Determine the (X, Y) coordinate at the center of the cell enclosing the given text.  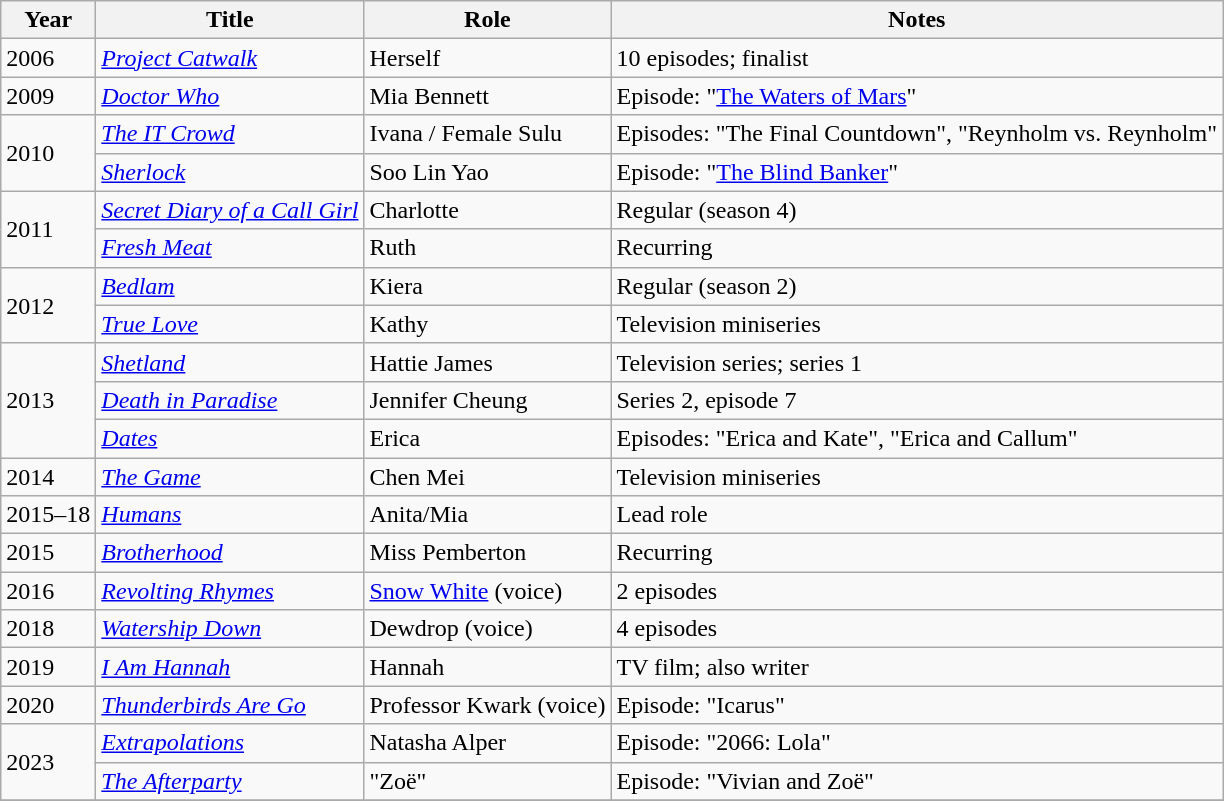
2019 (48, 667)
Episode: "Icarus" (917, 705)
Episodes: "The Final Countdown", "Reynholm vs. Reynholm" (917, 134)
Charlotte (488, 210)
I Am Hannah (230, 667)
Erica (488, 438)
Series 2, episode 7 (917, 400)
Bedlam (230, 286)
Anita/Mia (488, 515)
Doctor Who (230, 96)
2016 (48, 591)
2013 (48, 400)
Episode: "The Blind Banker" (917, 172)
Snow White (voice) (488, 591)
Episodes: "Erica and Kate", "Erica and Callum" (917, 438)
2006 (48, 58)
Soo Lin Yao (488, 172)
Revolting Rhymes (230, 591)
Regular (season 2) (917, 286)
The Afterparty (230, 781)
Natasha Alper (488, 743)
Television series; series 1 (917, 362)
The Game (230, 477)
2 episodes (917, 591)
Episode: "Vivian and Zoë" (917, 781)
Kathy (488, 324)
Project Catwalk (230, 58)
Episode: "The Waters of Mars" (917, 96)
Notes (917, 20)
4 episodes (917, 629)
Sherlock (230, 172)
Brotherhood (230, 553)
Mia Bennett (488, 96)
Herself (488, 58)
TV film; also writer (917, 667)
10 episodes; finalist (917, 58)
Watership Down (230, 629)
2011 (48, 229)
Title (230, 20)
Ivana / Female Sulu (488, 134)
Professor Kwark (voice) (488, 705)
Thunderbirds Are Go (230, 705)
Chen Mei (488, 477)
Hannah (488, 667)
Ruth (488, 248)
Death in Paradise (230, 400)
Role (488, 20)
Regular (season 4) (917, 210)
Year (48, 20)
Secret Diary of a Call Girl (230, 210)
Miss Pemberton (488, 553)
Lead role (917, 515)
Dates (230, 438)
2012 (48, 305)
2014 (48, 477)
Fresh Meat (230, 248)
Jennifer Cheung (488, 400)
True Love (230, 324)
The IT Crowd (230, 134)
Hattie James (488, 362)
"Zoë" (488, 781)
2023 (48, 762)
2015 (48, 553)
2018 (48, 629)
2020 (48, 705)
Shetland (230, 362)
Extrapolations (230, 743)
2015–18 (48, 515)
Dewdrop (voice) (488, 629)
Humans (230, 515)
Episode: "2066: Lola" (917, 743)
2010 (48, 153)
2009 (48, 96)
Kiera (488, 286)
